Detect which cell encompasses the target text, then output its (X, Y) center coordinate. 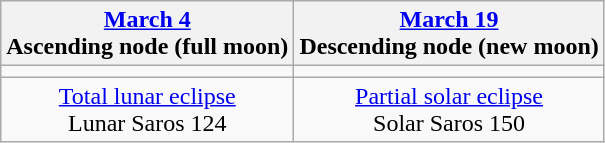
March 4Ascending node (full moon) (148, 34)
March 19Descending node (new moon) (449, 34)
Partial solar eclipseSolar Saros 150 (449, 110)
Total lunar eclipseLunar Saros 124 (148, 110)
